Provide the [x, y] coordinate of the cell's center where the given text is located.  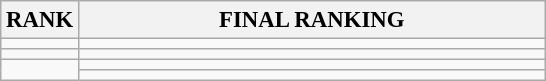
FINAL RANKING [312, 20]
RANK [40, 20]
